Return (x, y) of the center of cell containing provided text 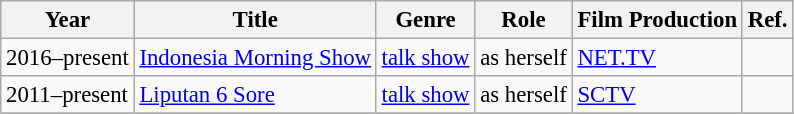
Ref. (767, 20)
Liputan 6 Sore (255, 95)
2011–present (68, 95)
Year (68, 20)
SCTV (657, 95)
Role (524, 20)
Indonesia Morning Show (255, 58)
Genre (426, 20)
Film Production (657, 20)
2016–present (68, 58)
Title (255, 20)
NET.TV (657, 58)
